Identify which cell holds the provided text, then report its (x, y) central coordinate. 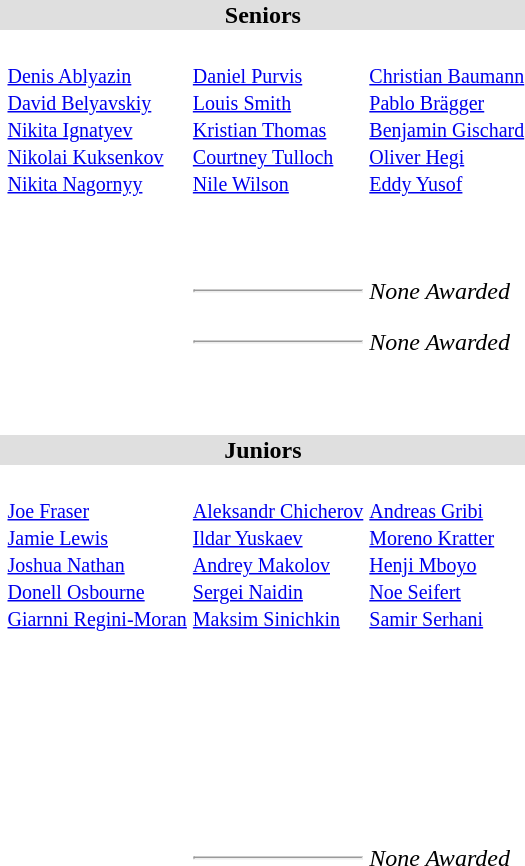
Daniel PurvisLouis SmithKristian ThomasCourtney TullochNile Wilson (278, 116)
Denis AblyazinDavid BelyavskiyNikita IgnatyevNikolai KuksenkovNikita Nagornyy (97, 116)
Aleksandr ChicherovIldar YuskaevAndrey MakolovSergei NaidinMaksim Sinichkin (278, 550)
Joe FraserJamie LewisJoshua NathanDonell OsbourneGiarnni Regini-Moran (97, 550)
